Identify which cell holds the provided text, then report its [X, Y] central coordinate. 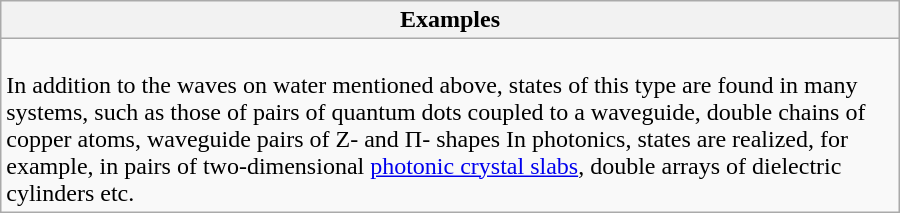
Examples [450, 20]
